Return [x, y] of the center of cell containing provided text 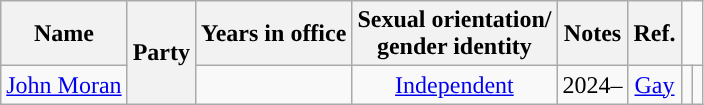
Party [161, 52]
Years in office [274, 34]
Independent [454, 85]
Gay [654, 85]
Ref. [654, 34]
John Moran [64, 85]
Notes [592, 34]
Sexual orientation/gender identity [454, 34]
2024– [592, 85]
Name [64, 34]
